Determine the [X, Y] coordinate at the center of the cell enclosing the given text.  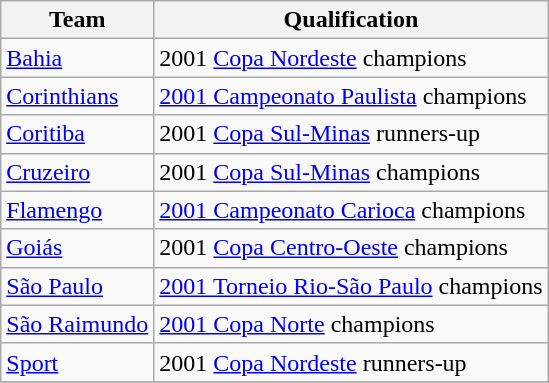
Flamengo [78, 210]
Corinthians [78, 96]
2001 Torneio Rio-São Paulo champions [351, 286]
Coritiba [78, 134]
São Raimundo [78, 324]
Goiás [78, 248]
2001 Copa Sul-Minas champions [351, 172]
São Paulo [78, 286]
2001 Copa Centro-Oeste champions [351, 248]
Team [78, 20]
2001 Copa Norte champions [351, 324]
Cruzeiro [78, 172]
Bahia [78, 58]
2001 Copa Nordeste runners-up [351, 362]
Sport [78, 362]
Qualification [351, 20]
2001 Campeonato Carioca champions [351, 210]
2001 Campeonato Paulista champions [351, 96]
2001 Copa Nordeste champions [351, 58]
2001 Copa Sul-Minas runners-up [351, 134]
